For the text-containing cell, return its midpoint in (X, Y) coordinate format. 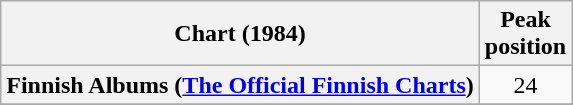
Chart (1984) (240, 34)
Finnish Albums (The Official Finnish Charts) (240, 85)
24 (525, 85)
Peakposition (525, 34)
